Determine the [x, y] coordinate at the center of the cell enclosing the given text.  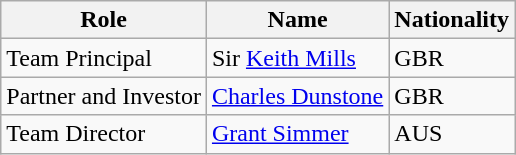
Nationality [452, 20]
Team Director [104, 134]
AUS [452, 134]
Role [104, 20]
Sir Keith Mills [297, 58]
Charles Dunstone [297, 96]
Partner and Investor [104, 96]
Grant Simmer [297, 134]
Team Principal [104, 58]
Name [297, 20]
